Provide the (x, y) coordinate of the cell's center where the given text is located.  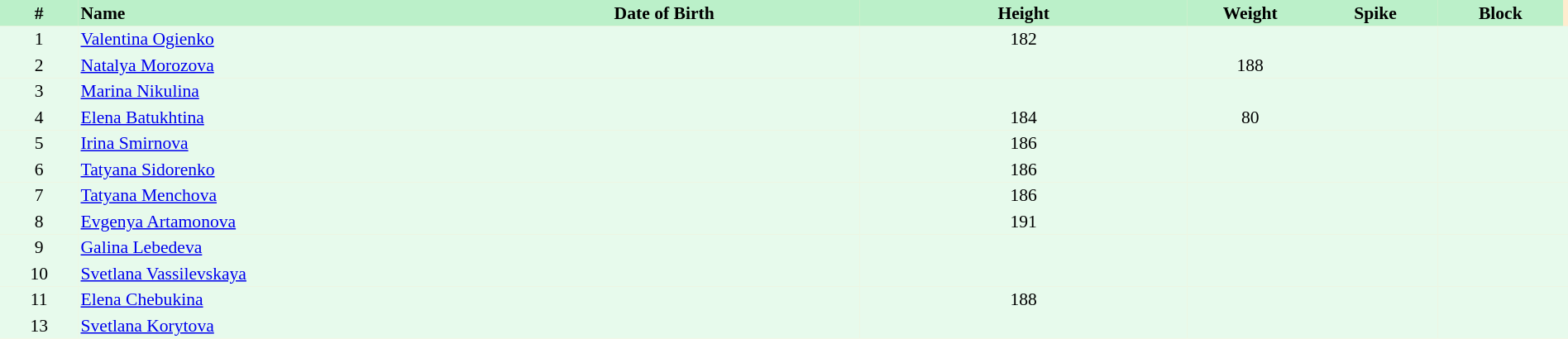
Evgenya Artamonova (273, 222)
2 (39, 65)
Irina Smirnova (273, 144)
3 (39, 91)
10 (39, 274)
191 (1024, 222)
Natalya Morozova (273, 65)
13 (39, 326)
5 (39, 144)
Date of Birth (664, 13)
Valentina Ogienko (273, 40)
9 (39, 248)
Weight (1250, 13)
Height (1024, 13)
Elena Batukhtina (273, 117)
Marina Nikulina (273, 91)
1 (39, 40)
Spike (1374, 13)
# (39, 13)
Name (273, 13)
8 (39, 222)
182 (1024, 40)
11 (39, 299)
7 (39, 195)
80 (1250, 117)
Block (1500, 13)
Elena Chebukina (273, 299)
Svetlana Vassilevskaya (273, 274)
4 (39, 117)
184 (1024, 117)
Svetlana Korytova (273, 326)
Tatyana Sidorenko (273, 169)
Galina Lebedeva (273, 248)
6 (39, 169)
Tatyana Menchova (273, 195)
